Capture the cell that displays the provided text and extract its (x, y) central coordinate. 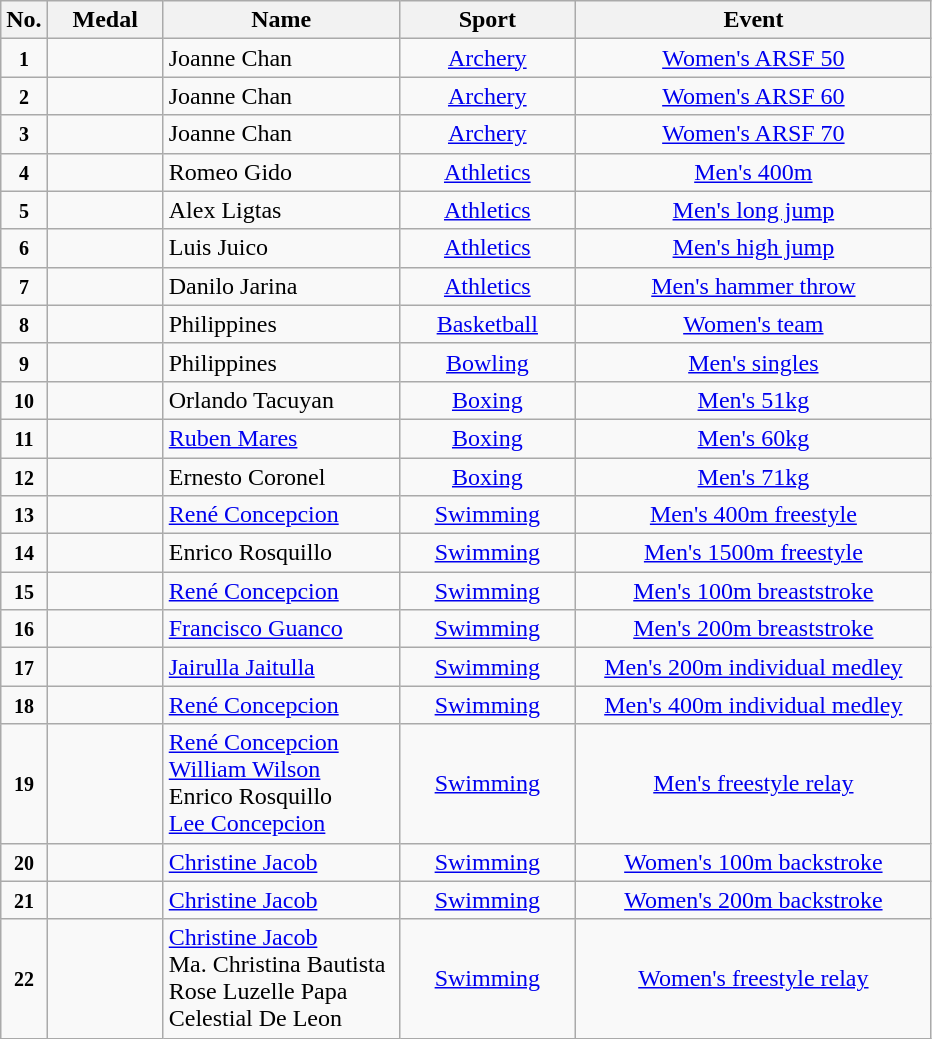
19 (24, 784)
22 (24, 978)
Men's 1500m freestyle (753, 553)
3 (24, 134)
Name (281, 20)
2 (24, 96)
Men's freestyle relay (753, 784)
17 (24, 667)
Men's long jump (753, 210)
16 (24, 629)
Event (753, 20)
10 (24, 400)
Men's 71kg (753, 477)
Luis Juico (281, 248)
Men's 60kg (753, 438)
Men's singles (753, 362)
14 (24, 553)
9 (24, 362)
Women's 100m backstroke (753, 862)
21 (24, 900)
12 (24, 477)
Women's team (753, 324)
Basketball (487, 324)
No. (24, 20)
Christine JacobMa. Christina BautistaRose Luzelle PapaCelestial De Leon (281, 978)
Men's hammer throw (753, 286)
René ConcepcionWilliam WilsonEnrico RosquilloLee Concepcion (281, 784)
13 (24, 515)
Men's 200m breaststroke (753, 629)
Jairulla Jaitulla (281, 667)
Women's ARSF 70 (753, 134)
20 (24, 862)
1 (24, 58)
8 (24, 324)
Francisco Guanco (281, 629)
11 (24, 438)
18 (24, 705)
Men's 400m (753, 172)
Women's ARSF 60 (753, 96)
Enrico Rosquillo (281, 553)
Bowling (487, 362)
Men's 100m breaststroke (753, 591)
7 (24, 286)
5 (24, 210)
4 (24, 172)
Men's 200m individual medley (753, 667)
Men's 51kg (753, 400)
Men's 400m individual medley (753, 705)
Alex Ligtas (281, 210)
Men's high jump (753, 248)
Women's freestyle relay (753, 978)
Ruben Mares (281, 438)
Medal (105, 20)
6 (24, 248)
Danilo Jarina (281, 286)
15 (24, 591)
Women's ARSF 50 (753, 58)
Women's 200m backstroke (753, 900)
Men's 400m freestyle (753, 515)
Ernesto Coronel (281, 477)
Romeo Gido (281, 172)
Sport (487, 20)
Orlando Tacuyan (281, 400)
